Pinpoint the cell where the given text exists, returning its [x, y] midpoint coordinate. 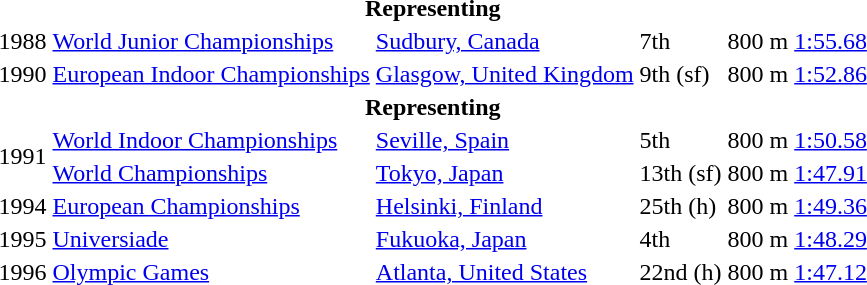
Tokyo, Japan [504, 173]
World Championships [211, 173]
9th (sf) [680, 74]
7th [680, 41]
5th [680, 140]
25th (h) [680, 206]
Seville, Spain [504, 140]
European Championships [211, 206]
Sudbury, Canada [504, 41]
Fukuoka, Japan [504, 239]
World Indoor Championships [211, 140]
13th (sf) [680, 173]
European Indoor Championships [211, 74]
Universiade [211, 239]
Glasgow, United Kingdom [504, 74]
World Junior Championships [211, 41]
4th [680, 239]
Helsinki, Finland [504, 206]
